Provide the [X, Y] coordinate of the cell's center where the given text is located.  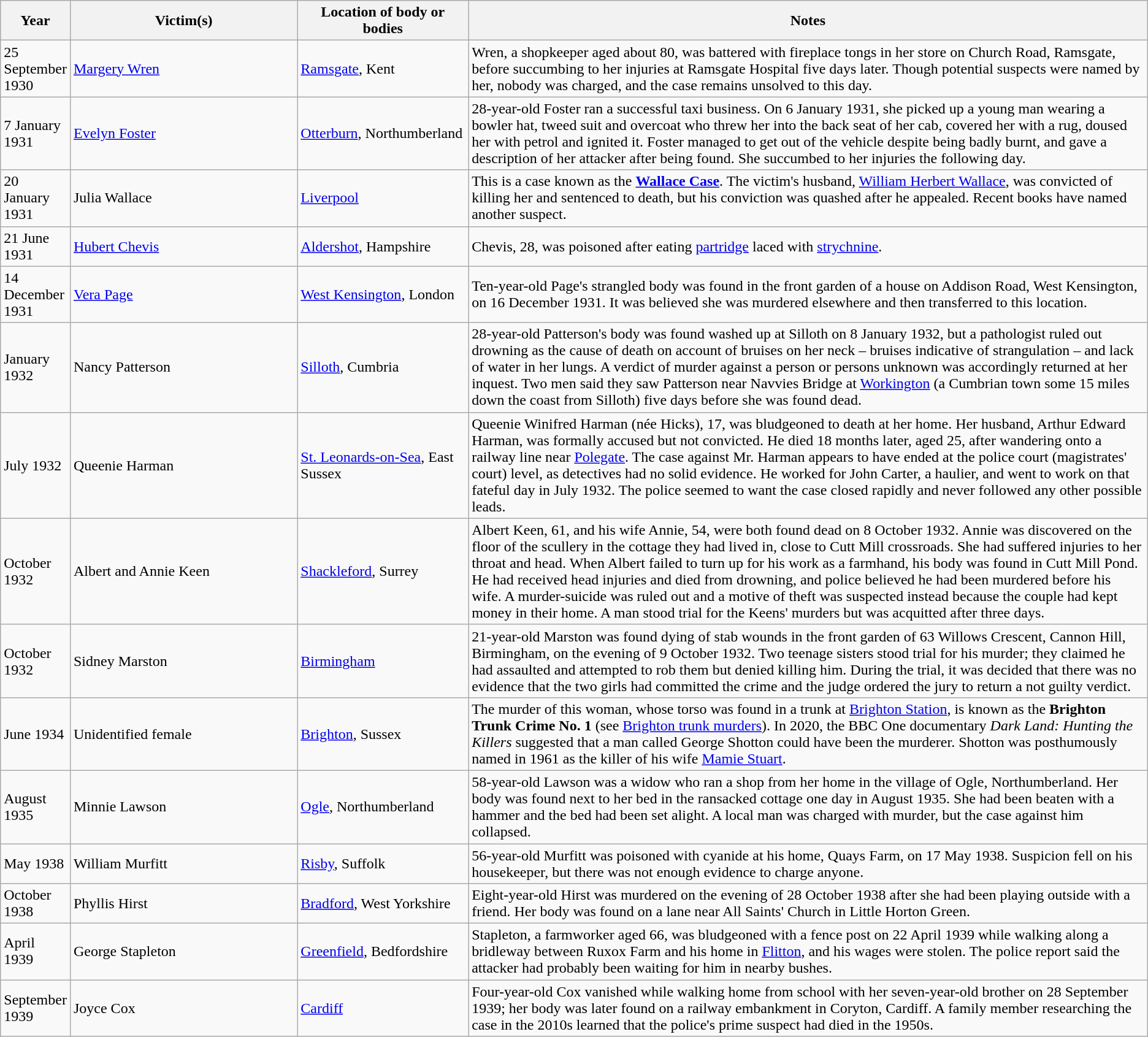
May 1938 [36, 863]
George Stapleton [183, 952]
April 1939 [36, 952]
July 1932 [36, 465]
Greenfield, Bedfordshire [383, 952]
Otterburn, Northumberland [383, 134]
October 1938 [36, 904]
Liverpool [383, 198]
Albert and Annie Keen [183, 572]
Silloth, Cumbria [383, 367]
Year [36, 21]
Vera Page [183, 294]
Ogle, Northumberland [383, 807]
William Murfitt [183, 863]
Birmingham [383, 661]
14 December 1931 [36, 294]
West Kensington, London [383, 294]
Aldershot, Hampshire [383, 247]
Hubert Chevis [183, 247]
St. Leonards-on-Sea, East Sussex [383, 465]
Shackleford, Surrey [383, 572]
Location of body or bodies [383, 21]
Queenie Harman [183, 465]
Sidney Marston [183, 661]
Risby, Suffolk [383, 863]
Julia Wallace [183, 198]
Joyce Cox [183, 1008]
Minnie Lawson [183, 807]
7 January 1931 [36, 134]
Notes [808, 21]
21 June 1931 [36, 247]
Margery Wren [183, 69]
Nancy Patterson [183, 367]
20 January 1931 [36, 198]
January 1932 [36, 367]
Cardiff [383, 1008]
Unidentified female [183, 733]
Bradford, West Yorkshire [383, 904]
Brighton, Sussex [383, 733]
Chevis, 28, was poisoned after eating partridge laced with strychnine. [808, 247]
25 September 1930 [36, 69]
Evelyn Foster [183, 134]
Ramsgate, Kent [383, 69]
June 1934 [36, 733]
Phyllis Hirst [183, 904]
September 1939 [36, 1008]
Victim(s) [183, 21]
August 1935 [36, 807]
